Provide the (X, Y) coordinate of the cell's center where the given text is located.  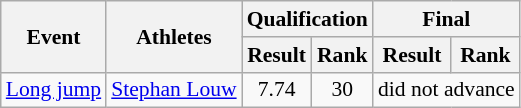
30 (342, 90)
Qualification (308, 19)
Final (446, 19)
Long jump (54, 90)
Athletes (174, 36)
Event (54, 36)
did not advance (446, 90)
Stephan Louw (174, 90)
7.74 (277, 90)
